From the cell containing the given text, extract its center point as (x, y) coordinate. 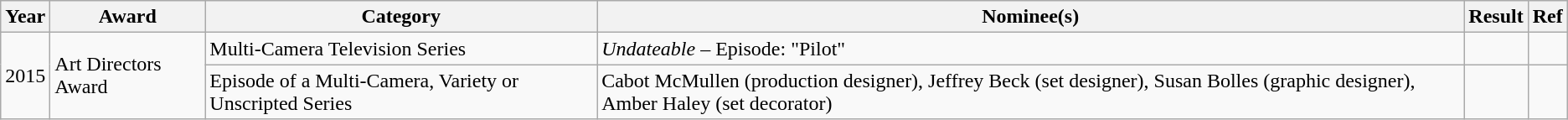
Art Directors Award (127, 76)
Year (25, 17)
Episode of a Multi-Camera, Variety or Unscripted Series (401, 92)
Undateable – Episode: "Pilot" (1030, 49)
2015 (25, 76)
Result (1496, 17)
Award (127, 17)
Cabot McMullen (production designer), Jeffrey Beck (set designer), Susan Bolles (graphic designer), Amber Haley (set decorator) (1030, 92)
Ref (1548, 17)
Multi-Camera Television Series (401, 49)
Nominee(s) (1030, 17)
Category (401, 17)
